Search for the cell housing the specified text and yield its (X, Y) center coordinate. 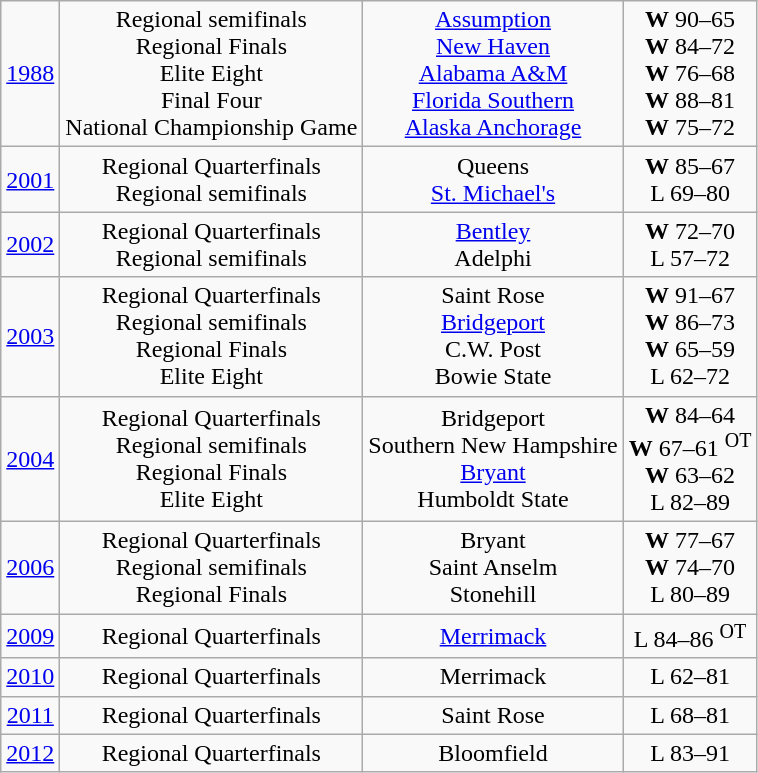
AssumptionNew HavenAlabama A&MFlorida SouthernAlaska Anchorage (493, 74)
2002 (30, 244)
2012 (30, 753)
2001 (30, 180)
W 90–65W 84–72W 76–68W 88–81W 75–72 (690, 74)
Regional semifinalsRegional FinalsElite EightFinal FourNational Championship Game (212, 74)
Saint Rose (493, 715)
Regional QuarterfinalsRegional semifinalsRegional Finals (212, 568)
2011 (30, 715)
1988 (30, 74)
W 84–64W 67–61 OTW 63–62L 82–89 (690, 459)
BridgeportSouthern New HampshireBryantHumboldt State (493, 459)
Saint RoseBridgeportC.W. PostBowie State (493, 336)
L 68–81 (690, 715)
2003 (30, 336)
2009 (30, 636)
Bloomfield (493, 753)
W 91–67W 86–73W 65–59L 62–72 (690, 336)
BryantSaint AnselmStonehill (493, 568)
L 84–86 OT (690, 636)
BentleyAdelphi (493, 244)
L 62–81 (690, 677)
W 85–67L 69–80 (690, 180)
2004 (30, 459)
QueensSt. Michael's (493, 180)
2006 (30, 568)
W 77–67W 74–70L 80–89 (690, 568)
2010 (30, 677)
L 83–91 (690, 753)
W 72–70L 57–72 (690, 244)
